Output the (x, y) coordinate of the center of the cell containing the given text.  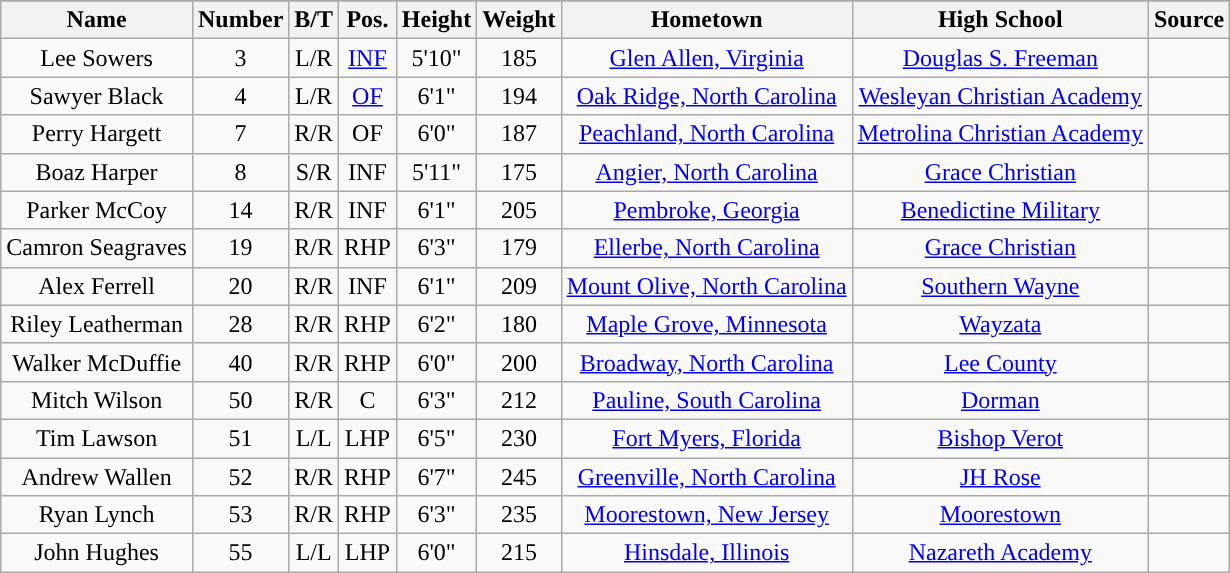
Hometown (706, 20)
215 (519, 553)
Ryan Lynch (97, 515)
High School (1000, 20)
Andrew Wallen (97, 477)
Mitch Wilson (97, 400)
Broadway, North Carolina (706, 362)
JH Rose (1000, 477)
S/R (314, 172)
7 (240, 134)
180 (519, 324)
235 (519, 515)
Wayzata (1000, 324)
Mount Olive, North Carolina (706, 286)
Camron Seagraves (97, 248)
50 (240, 400)
Benedictine Military (1000, 210)
Walker McDuffie (97, 362)
245 (519, 477)
Alex Ferrell (97, 286)
20 (240, 286)
187 (519, 134)
Metrolina Christian Academy (1000, 134)
175 (519, 172)
8 (240, 172)
19 (240, 248)
5'10" (436, 58)
55 (240, 553)
185 (519, 58)
Wesleyan Christian Academy (1000, 96)
209 (519, 286)
51 (240, 438)
Boaz Harper (97, 172)
Ellerbe, North Carolina (706, 248)
Pos. (368, 20)
Number (240, 20)
14 (240, 210)
Parker McCoy (97, 210)
Name (97, 20)
52 (240, 477)
194 (519, 96)
Maple Grove, Minnesota (706, 324)
Nazareth Academy (1000, 553)
Glen Allen, Virginia (706, 58)
40 (240, 362)
Oak Ridge, North Carolina (706, 96)
212 (519, 400)
Peachland, North Carolina (706, 134)
4 (240, 96)
230 (519, 438)
Hinsdale, Illinois (706, 553)
Weight (519, 20)
Pauline, South Carolina (706, 400)
6'5" (436, 438)
28 (240, 324)
5'11" (436, 172)
Lee County (1000, 362)
6'7" (436, 477)
205 (519, 210)
Douglas S. Freeman (1000, 58)
Lee Sowers (97, 58)
200 (519, 362)
Sawyer Black (97, 96)
Greenville, North Carolina (706, 477)
Dorman (1000, 400)
Pembroke, Georgia (706, 210)
53 (240, 515)
Riley Leatherman (97, 324)
Angier, North Carolina (706, 172)
6'2" (436, 324)
Perry Hargett (97, 134)
179 (519, 248)
Southern Wayne (1000, 286)
C (368, 400)
B/T (314, 20)
3 (240, 58)
Source (1188, 20)
Bishop Verot (1000, 438)
Height (436, 20)
Moorestown (1000, 515)
Fort Myers, Florida (706, 438)
Tim Lawson (97, 438)
John Hughes (97, 553)
Moorestown, New Jersey (706, 515)
